Capture the cell that displays the provided text and extract its [x, y] central coordinate. 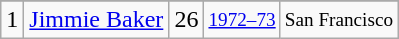
1972–73 [242, 20]
26 [186, 20]
1 [12, 20]
Jimmie Baker [96, 20]
San Francisco [338, 20]
